Locate the cell with the specified text and output its [X, Y] center coordinate. 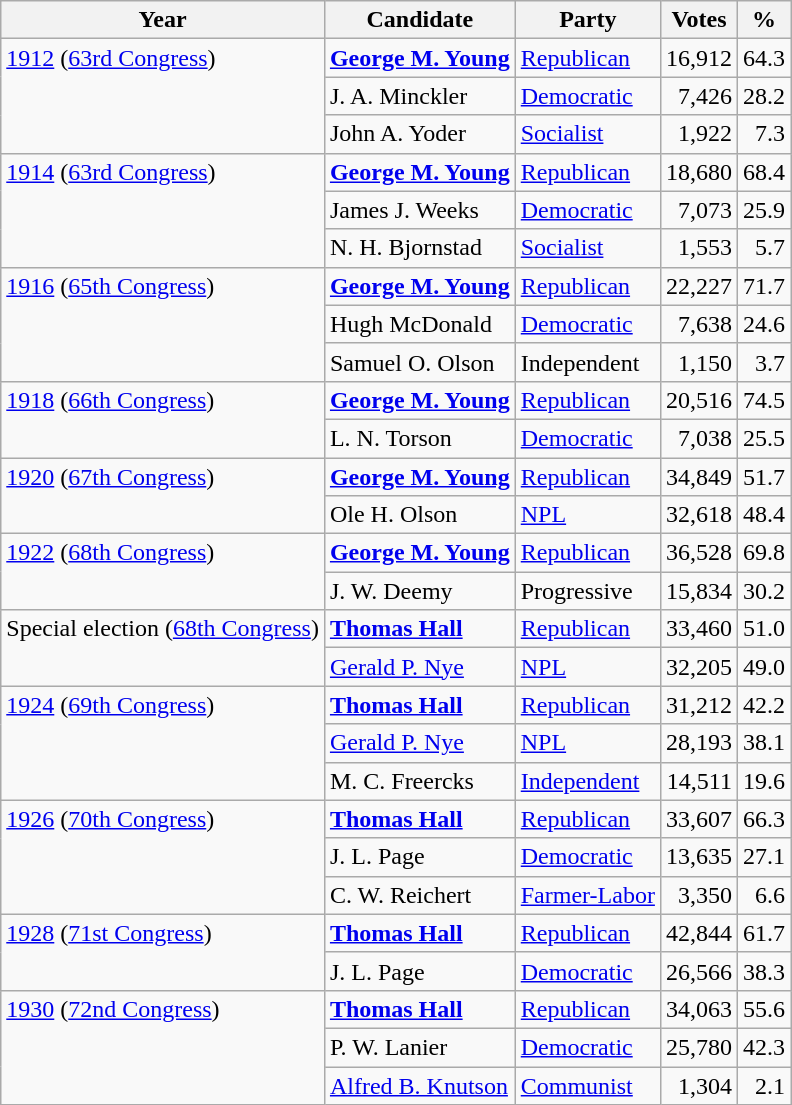
3,350 [698, 895]
Year [163, 20]
6.6 [764, 895]
13,635 [698, 857]
Hugh McDonald [420, 324]
28.2 [764, 96]
32,205 [698, 667]
33,460 [698, 629]
7,426 [698, 96]
1926 (70th Congress) [163, 857]
74.5 [764, 400]
14,511 [698, 781]
James J. Weeks [420, 210]
% [764, 20]
Party [588, 20]
Samuel O. Olson [420, 362]
22,227 [698, 286]
48.4 [764, 515]
36,528 [698, 553]
1,922 [698, 134]
1920 (67th Congress) [163, 496]
Progressive [588, 591]
1914 (63rd Congress) [163, 210]
31,212 [698, 705]
1922 (68th Congress) [163, 572]
15,834 [698, 591]
Communist [588, 1085]
M. C. Freercks [420, 781]
38.3 [764, 971]
7,038 [698, 438]
Farmer-Labor [588, 895]
42.2 [764, 705]
16,912 [698, 58]
28,193 [698, 743]
61.7 [764, 933]
7,638 [698, 324]
42,844 [698, 933]
7.3 [764, 134]
J. A. Minckler [420, 96]
25,780 [698, 1047]
55.6 [764, 1009]
66.3 [764, 819]
64.3 [764, 58]
J. W. Deemy [420, 591]
34,849 [698, 477]
1916 (65th Congress) [163, 324]
32,618 [698, 515]
C. W. Reichert [420, 895]
49.0 [764, 667]
7,073 [698, 210]
Ole H. Olson [420, 515]
1,304 [698, 1085]
P. W. Lanier [420, 1047]
25.5 [764, 438]
51.7 [764, 477]
34,063 [698, 1009]
30.2 [764, 591]
24.6 [764, 324]
2.1 [764, 1085]
Special election (68th Congress) [163, 648]
Alfred B. Knutson [420, 1085]
25.9 [764, 210]
1912 (63rd Congress) [163, 96]
L. N. Torson [420, 438]
42.3 [764, 1047]
3.7 [764, 362]
5.7 [764, 248]
33,607 [698, 819]
Votes [698, 20]
Candidate [420, 20]
38.1 [764, 743]
N. H. Bjornstad [420, 248]
68.4 [764, 172]
69.8 [764, 553]
1,150 [698, 362]
26,566 [698, 971]
20,516 [698, 400]
51.0 [764, 629]
John A. Yoder [420, 134]
1928 (71st Congress) [163, 952]
1930 (72nd Congress) [163, 1047]
27.1 [764, 857]
19.6 [764, 781]
1924 (69th Congress) [163, 743]
1,553 [698, 248]
71.7 [764, 286]
18,680 [698, 172]
1918 (66th Congress) [163, 419]
